For the text-containing cell, return its midpoint in (x, y) coordinate format. 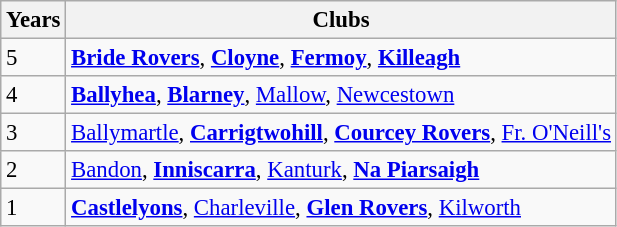
2 (34, 170)
Ballyhea, Blarney, Mallow, Newcestown (342, 95)
3 (34, 133)
Bride Rovers, Cloyne, Fermoy, Killeagh (342, 58)
Years (34, 20)
4 (34, 95)
Bandon, Inniscarra, Kanturk, Na Piarsaigh (342, 170)
5 (34, 58)
Castlelyons, Charleville, Glen Rovers, Kilworth (342, 208)
Ballymartle, Carrigtwohill, Courcey Rovers, Fr. O'Neill's (342, 133)
1 (34, 208)
Clubs (342, 20)
